Output the [x, y] coordinate of the center of the cell containing the given text.  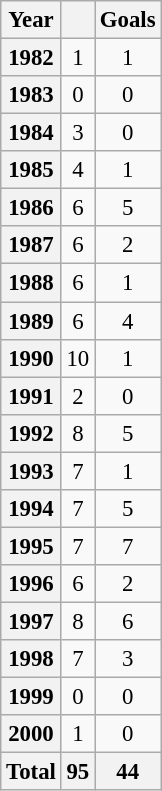
1997 [31, 621]
1992 [31, 433]
1983 [31, 95]
10 [78, 358]
1994 [31, 509]
Total [31, 772]
1998 [31, 659]
1987 [31, 245]
1986 [31, 208]
1985 [31, 170]
1988 [31, 283]
1993 [31, 471]
Year [31, 20]
1995 [31, 546]
Goals [128, 20]
1989 [31, 321]
1984 [31, 133]
44 [128, 772]
1982 [31, 58]
1991 [31, 396]
1990 [31, 358]
2000 [31, 734]
1999 [31, 697]
1996 [31, 584]
95 [78, 772]
